Locate the cell with the specified text and output its [X, Y] center coordinate. 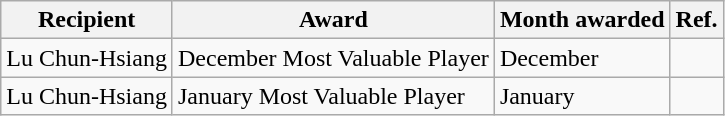
December Most Valuable Player [333, 58]
December [582, 58]
Recipient [87, 20]
Month awarded [582, 20]
January [582, 96]
Award [333, 20]
Ref. [696, 20]
January Most Valuable Player [333, 96]
